Capture the cell that displays the provided text and extract its (x, y) central coordinate. 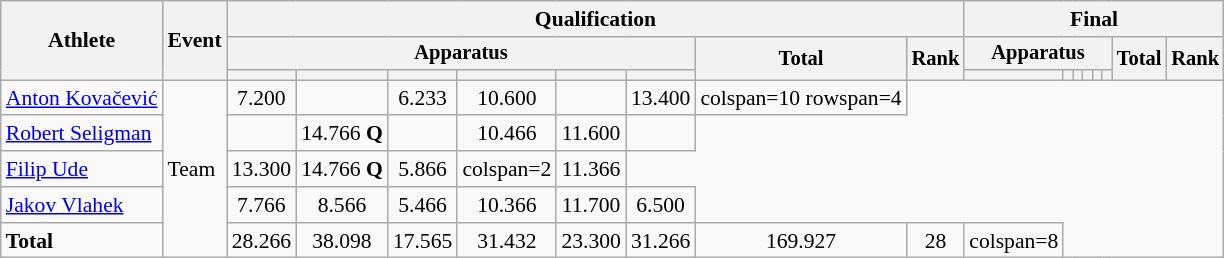
11.700 (590, 205)
8.566 (342, 205)
Qualification (596, 19)
Athlete (82, 40)
Robert Seligman (82, 134)
13.300 (262, 169)
6.233 (422, 98)
7.200 (262, 98)
colspan=2 (506, 169)
Team (195, 169)
11.366 (590, 169)
Event (195, 40)
10.366 (506, 205)
6.500 (660, 205)
Anton Kovačević (82, 98)
colspan=10 rowspan=4 (800, 98)
11.600 (590, 134)
5.466 (422, 205)
Final (1094, 19)
Jakov Vlahek (82, 205)
10.600 (506, 98)
10.466 (506, 134)
5.866 (422, 169)
Filip Ude (82, 169)
13.400 (660, 98)
7.766 (262, 205)
